Locate the cell with the specified text and output its [x, y] center coordinate. 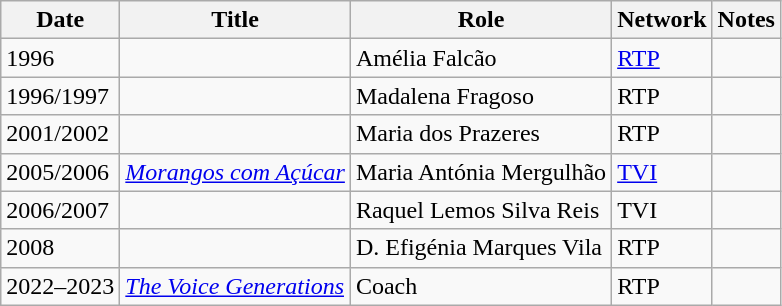
Date [60, 20]
D. Efigénia Marques Vila [480, 248]
Role [480, 20]
Maria Antónia Mergulhão [480, 172]
Madalena Fragoso [480, 96]
2001/2002 [60, 134]
1996/1997 [60, 96]
Raquel Lemos Silva Reis [480, 210]
2005/2006 [60, 172]
1996 [60, 58]
Coach [480, 286]
The Voice Generations [236, 286]
Network [662, 20]
2022–2023 [60, 286]
2006/2007 [60, 210]
Amélia Falcão [480, 58]
Morangos com Açúcar [236, 172]
Maria dos Prazeres [480, 134]
Notes [746, 20]
2008 [60, 248]
Title [236, 20]
